Scan for the cell matching the given text and deliver its (X, Y) coordinate at center. 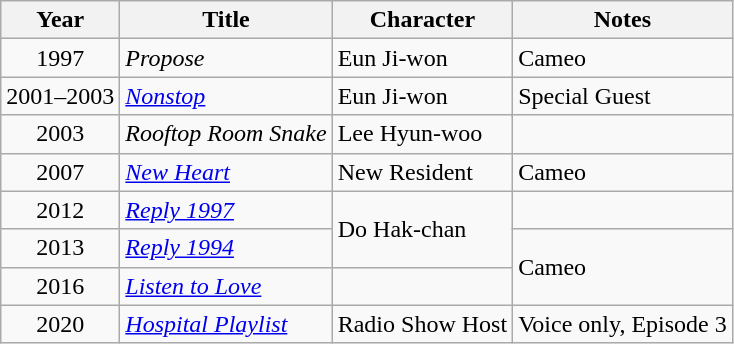
Special Guest (623, 96)
Year (60, 20)
2003 (60, 134)
Nonstop (226, 96)
Radio Show Host (422, 324)
2001–2003 (60, 96)
2020 (60, 324)
2007 (60, 172)
Do Hak-chan (422, 229)
Reply 1994 (226, 248)
Propose (226, 58)
Title (226, 20)
Notes (623, 20)
Character (422, 20)
New Resident (422, 172)
1997 (60, 58)
Lee Hyun-woo (422, 134)
New Heart (226, 172)
Rooftop Room Snake (226, 134)
Reply 1997 (226, 210)
2013 (60, 248)
2016 (60, 286)
Voice only, Episode 3 (623, 324)
Listen to Love (226, 286)
Hospital Playlist (226, 324)
2012 (60, 210)
